Identify which cell holds the provided text, then report its (x, y) central coordinate. 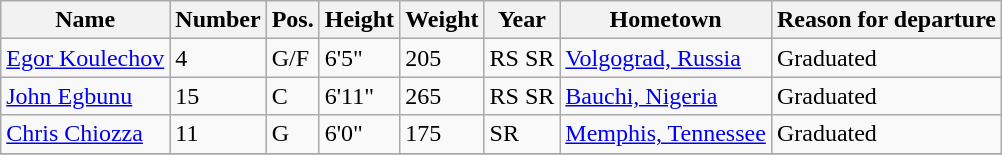
265 (442, 96)
Pos. (292, 20)
G/F (292, 58)
Weight (442, 20)
C (292, 96)
Chris Chiozza (86, 134)
6'0" (359, 134)
Year (522, 20)
Memphis, Tennessee (666, 134)
G (292, 134)
John Egbunu (86, 96)
SR (522, 134)
175 (442, 134)
Hometown (666, 20)
4 (218, 58)
15 (218, 96)
Height (359, 20)
6'11" (359, 96)
Volgograd, Russia (666, 58)
Egor Koulechov (86, 58)
205 (442, 58)
Bauchi, Nigeria (666, 96)
Number (218, 20)
Reason for departure (886, 20)
11 (218, 134)
Name (86, 20)
6'5" (359, 58)
